Identify which cell holds the provided text, then report its [X, Y] central coordinate. 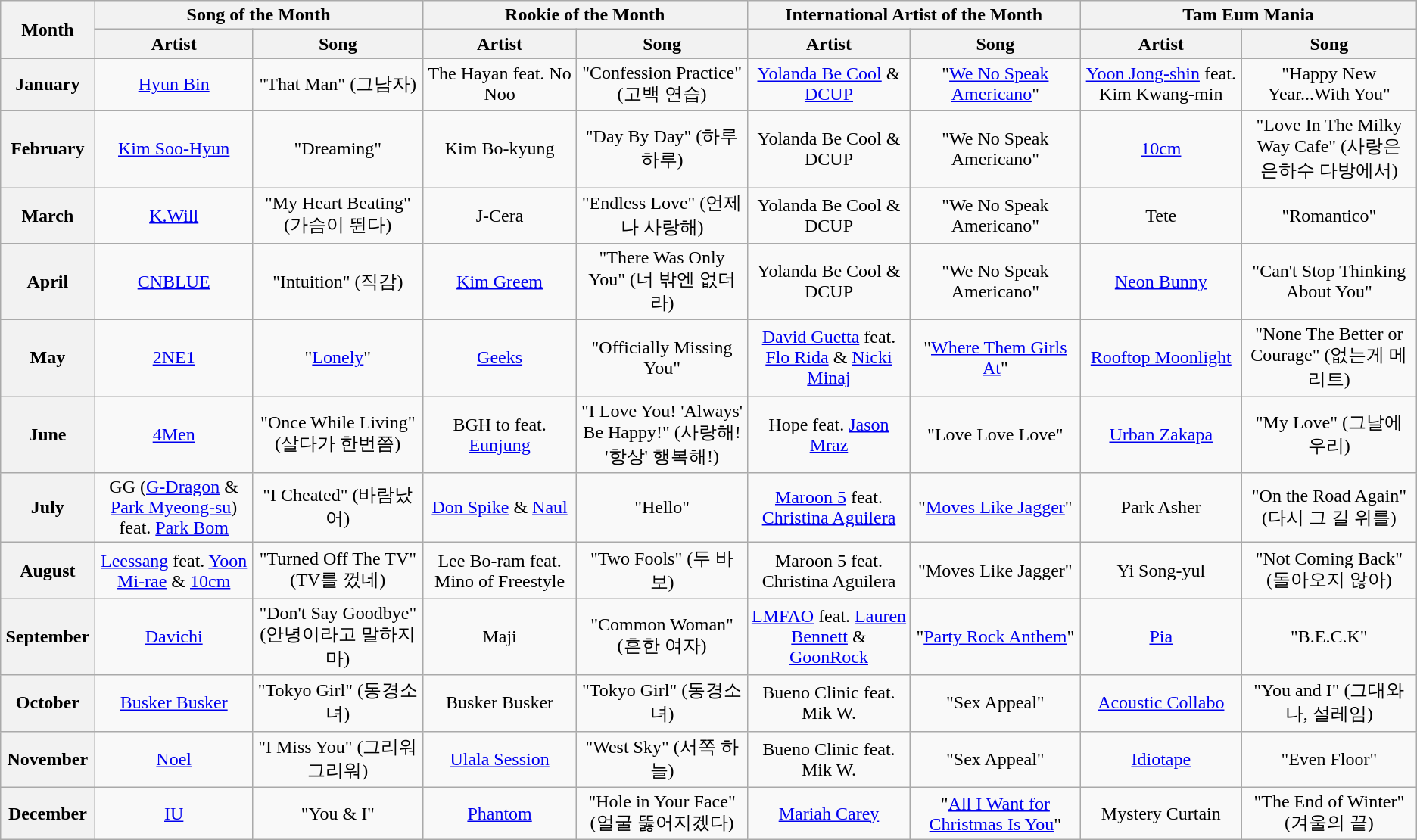
Park Asher [1161, 508]
June [48, 434]
October [48, 703]
Hyun Bin [174, 85]
"Love Love Love" [995, 434]
"Common Woman" (흔한 여자) [662, 637]
"Dreaming" [338, 148]
Mariah Carey [828, 814]
Davichi [174, 637]
"Day By Day" (하루하루) [662, 148]
November [48, 759]
"Hole in Your Face" (얼굴 뚫어지겠다) [662, 814]
Pia [1161, 637]
"B.E.C.K" [1329, 637]
"Can't Stop Thinking About You" [1329, 282]
Hope feat. Jason Mraz [828, 434]
Acoustic Collabo [1161, 703]
Maji [500, 637]
"Where Them Girls At" [995, 359]
Kim Greem [500, 282]
LMFAO feat. Lauren Bennett & GoonRock [828, 637]
2NE1 [174, 359]
March [48, 216]
"West Sky" (서쪽 하늘) [662, 759]
International Artist of the Month [914, 15]
CNBLUE [174, 282]
Rooftop Moonlight [1161, 359]
February [48, 148]
Kim Bo-kyung [500, 148]
"Happy New Year...With You" [1329, 85]
"Party Rock Anthem" [995, 637]
Yi Song-yul [1161, 571]
Neon Bunny [1161, 282]
"Intuition" (직감) [338, 282]
Phantom [500, 814]
Yoon Jong-shin feat. Kim Kwang-min [1161, 85]
Noel [174, 759]
Idiotape [1161, 759]
"Turned Off The TV" (TV를 껐네) [338, 571]
"There Was Only You" (너 밖엔 없더라) [662, 282]
"Officially Missing You" [662, 359]
December [48, 814]
April [48, 282]
4Men [174, 434]
"Lonely" [338, 359]
K.Will [174, 216]
"Once While Living" (살다가 한번쯤) [338, 434]
July [48, 508]
"My Love" (그날에 우리) [1329, 434]
Mystery Curtain [1161, 814]
"I Miss You" (그리워 그리워) [338, 759]
"Don't Say Goodbye" (안녕이라고 말하지마) [338, 637]
Lee Bo-ram feat. Mino of Freestyle [500, 571]
August [48, 571]
"Confession Practice" (고백 연습) [662, 85]
"You and I" (그대와 나, 설레임) [1329, 703]
"Love In The Milky Way Cafe" (사랑은 은하수 다방에서) [1329, 148]
"Romantico" [1329, 216]
September [48, 637]
"On the Road Again" (다시 그 길 위를) [1329, 508]
January [48, 85]
IU [174, 814]
Month [48, 30]
"The End of Winter" (겨울의 끝) [1329, 814]
"Endless Love" (언제나 사랑해) [662, 216]
Urban Zakapa [1161, 434]
"You & I" [338, 814]
Tam Eum Mania [1248, 15]
The Hayan feat. No Noo [500, 85]
GG (G-Dragon & Park Myeong-su) feat. Park Bom [174, 508]
10cm [1161, 148]
Don Spike & Naul [500, 508]
Rookie of the Month [584, 15]
Leessang feat. Yoon Mi-rae & 10cm [174, 571]
"I Cheated" (바람났어) [338, 508]
"Not Coming Back" (돌아오지 않아) [1329, 571]
"None The Better or Courage" (없는게 메리트) [1329, 359]
Tete [1161, 216]
"Two Fools" (두 바보) [662, 571]
J-Cera [500, 216]
Kim Soo-Hyun [174, 148]
Song of the Month [259, 15]
"My Heart Beating" (가슴이 뛴다) [338, 216]
May [48, 359]
"Hello" [662, 508]
"I Love You! 'Always' Be Happy!" (사랑해! '항상' 행복해!) [662, 434]
"Even Floor" [1329, 759]
BGH to feat. Eunjung [500, 434]
"All I Want for Christmas Is You" [995, 814]
Geeks [500, 359]
David Guetta feat. Flo Rida & Nicki Minaj [828, 359]
"That Man" (그남자) [338, 85]
Ulala Session [500, 759]
